Find where the given text appears and provide that cell's center as [X, Y] coordinate. 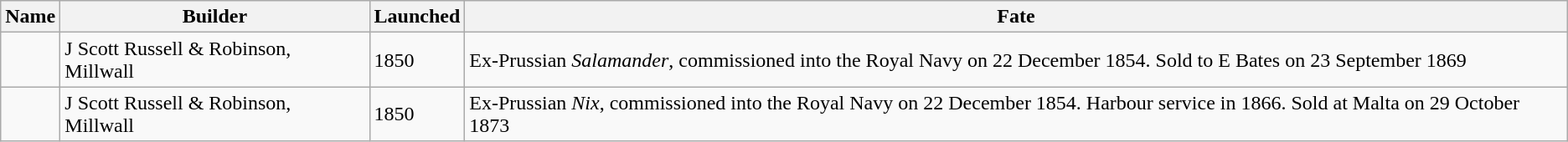
Builder [214, 17]
Ex-Prussian Salamander, commissioned into the Royal Navy on 22 December 1854. Sold to E Bates on 23 September 1869 [1016, 60]
Name [30, 17]
Ex-Prussian Nix, commissioned into the Royal Navy on 22 December 1854. Harbour service in 1866. Sold at Malta on 29 October 1873 [1016, 114]
Launched [417, 17]
Fate [1016, 17]
